Scan for the cell matching the given text and deliver its [x, y] coordinate at center. 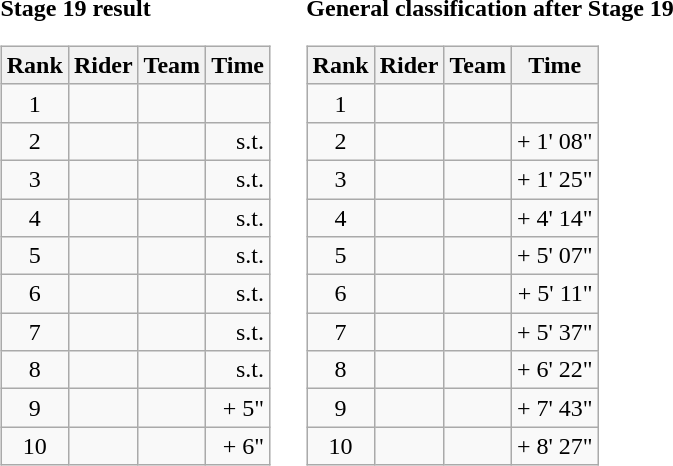
+ 5' 07" [554, 256]
+ 5' 37" [554, 332]
+ 6' 22" [554, 370]
+ 5' 11" [554, 294]
+ 8' 27" [554, 446]
+ 4' 14" [554, 217]
+ 1' 25" [554, 179]
+ 6" [238, 446]
+ 5" [238, 408]
+ 1' 08" [554, 141]
+ 7' 43" [554, 408]
